Find where the given text appears and provide that cell's center as (x, y) coordinate. 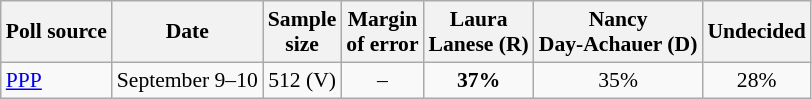
35% (618, 80)
Poll source (56, 32)
37% (479, 80)
Date (188, 32)
NancyDay-Achauer (D) (618, 32)
28% (756, 80)
Marginof error (382, 32)
512 (V) (302, 80)
Samplesize (302, 32)
Undecided (756, 32)
PPP (56, 80)
– (382, 80)
September 9–10 (188, 80)
LauraLanese (R) (479, 32)
